Return the (X, Y) coordinate for the center point of the cell that contains the specified text.  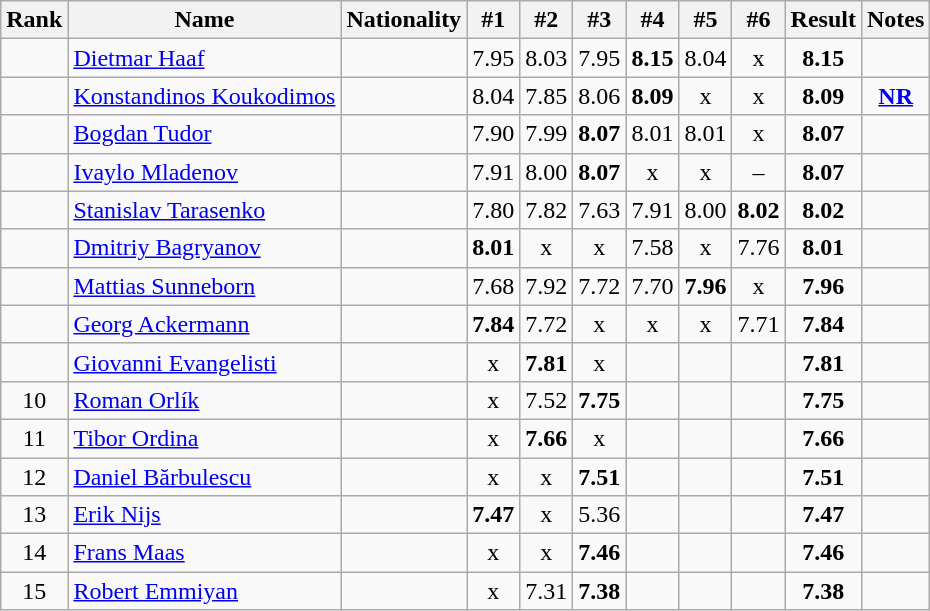
7.52 (546, 400)
14 (34, 553)
Robert Emmiyan (204, 591)
Erik Nijs (204, 515)
Dietmar Haaf (204, 58)
7.76 (758, 248)
5.36 (600, 515)
8.03 (546, 58)
Daniel Bărbulescu (204, 477)
7.68 (494, 286)
NR (895, 96)
Result (823, 20)
Notes (895, 20)
7.92 (546, 286)
7.31 (546, 591)
Roman Orlík (204, 400)
Name (204, 20)
7.82 (546, 210)
Nationality (404, 20)
Frans Maas (204, 553)
Ivaylo Mladenov (204, 172)
Bogdan Tudor (204, 134)
– (758, 172)
#1 (494, 20)
#5 (706, 20)
#2 (546, 20)
Giovanni Evangelisti (204, 362)
11 (34, 438)
12 (34, 477)
Tibor Ordina (204, 438)
7.80 (494, 210)
Mattias Sunneborn (204, 286)
#6 (758, 20)
15 (34, 591)
Georg Ackermann (204, 324)
Stanislav Tarasenko (204, 210)
7.63 (600, 210)
7.58 (652, 248)
Rank (34, 20)
8.06 (600, 96)
7.85 (546, 96)
#3 (600, 20)
7.99 (546, 134)
#4 (652, 20)
10 (34, 400)
7.90 (494, 134)
7.71 (758, 324)
7.70 (652, 286)
13 (34, 515)
Dmitriy Bagryanov (204, 248)
Konstandinos Koukodimos (204, 96)
